Detect which cell encompasses the target text, then output its [X, Y] center coordinate. 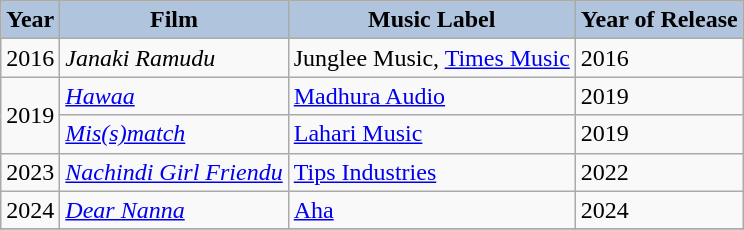
2023 [30, 172]
Year [30, 20]
Hawaa [174, 96]
Music Label [432, 20]
Madhura Audio [432, 96]
Junglee Music, Times Music [432, 58]
2022 [659, 172]
Film [174, 20]
Year of Release [659, 20]
Aha [432, 210]
Mis(s)match [174, 134]
Lahari Music [432, 134]
Janaki Ramudu [174, 58]
Dear Nanna [174, 210]
Tips Industries [432, 172]
Nachindi Girl Friendu [174, 172]
